Provide the [X, Y] coordinate of the cell's center where the given text is located.  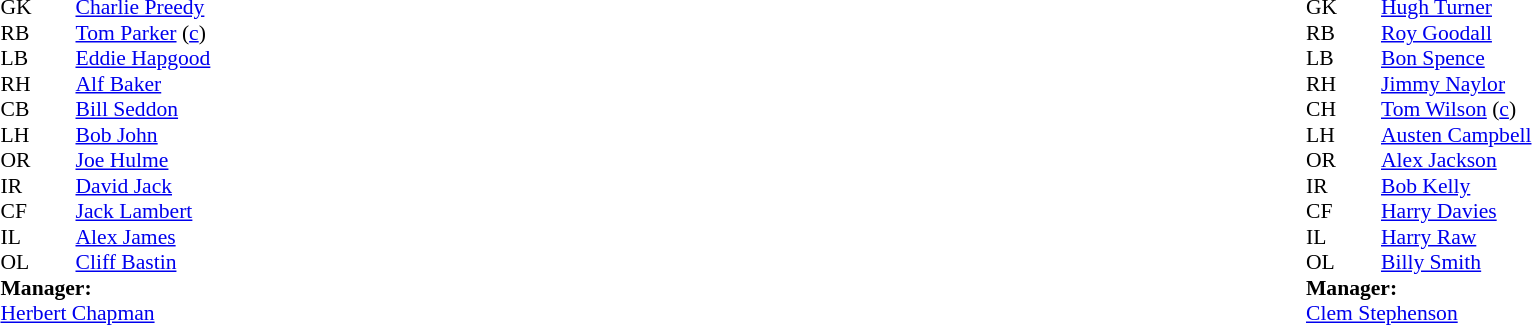
Eddie Hapgood [144, 59]
Alf Baker [144, 84]
Jimmy Naylor [1456, 84]
Harry Raw [1456, 237]
Bob John [144, 135]
CB [19, 109]
Joe Hulme [144, 161]
David Jack [144, 186]
Billy Smith [1456, 263]
Alex James [144, 237]
Austen Campbell [1456, 135]
Tom Parker (c) [144, 33]
Tom Wilson (c) [1456, 109]
Bill Seddon [144, 109]
Jack Lambert [144, 211]
Roy Goodall [1456, 33]
Harry Davies [1456, 211]
Cliff Bastin [144, 263]
Alex Jackson [1456, 161]
Bon Spence [1456, 59]
Bob Kelly [1456, 186]
CH [1325, 109]
